Scan for the cell matching the given text and deliver its (X, Y) coordinate at center. 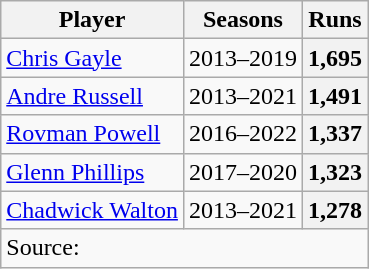
Glenn Phillips (92, 172)
2013–2019 (242, 58)
2017–2020 (242, 172)
Andre Russell (92, 96)
Player (92, 20)
1,337 (334, 134)
1,278 (334, 210)
1,695 (334, 58)
Source: (184, 248)
Runs (334, 20)
Chris Gayle (92, 58)
Seasons (242, 20)
1,323 (334, 172)
Rovman Powell (92, 134)
1,491 (334, 96)
Chadwick Walton (92, 210)
2016–2022 (242, 134)
